Detect which cell encompasses the target text, then output its [X, Y] center coordinate. 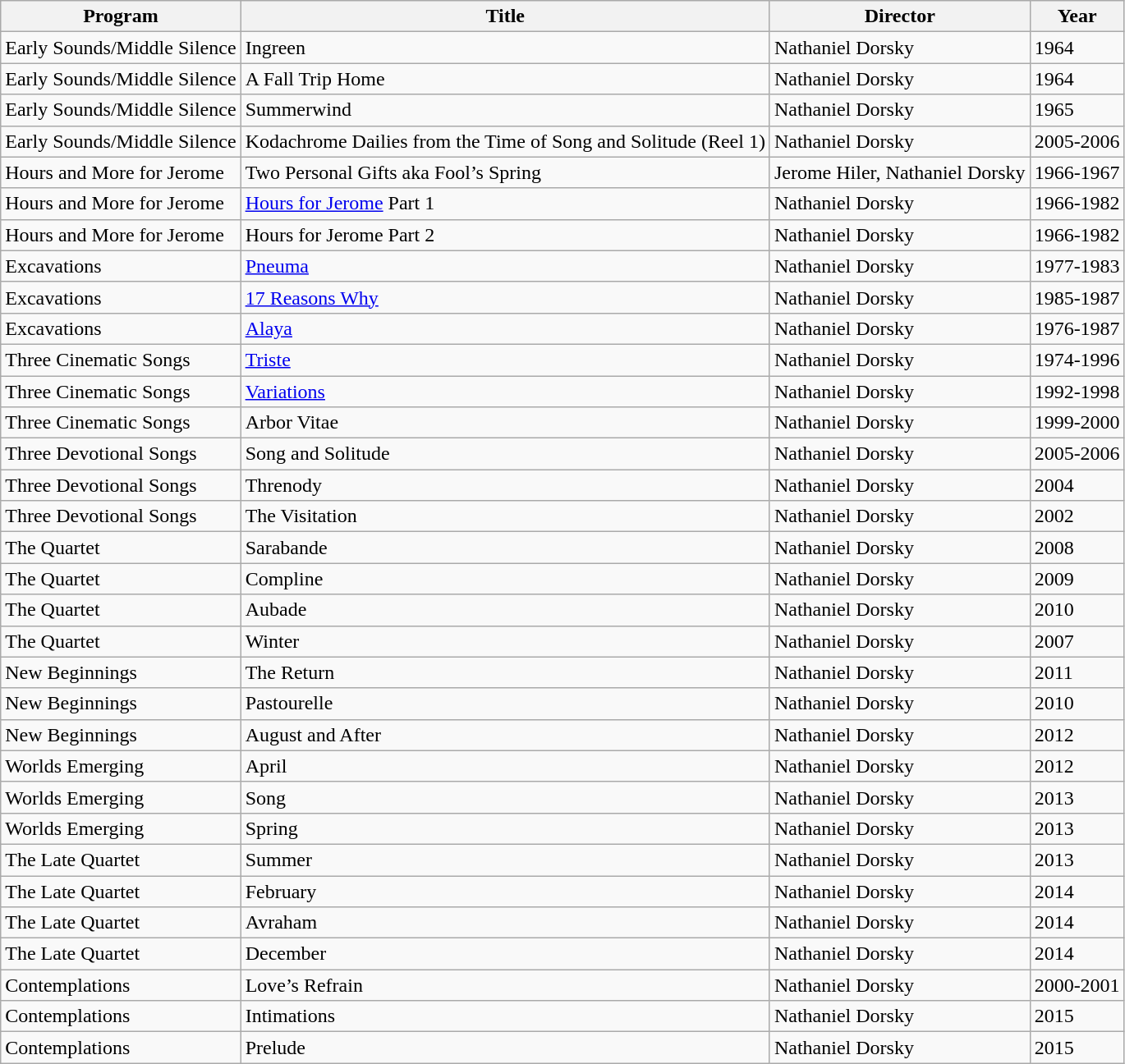
Song and Solitude [505, 454]
Intimations [505, 1016]
Hours for Jerome Part 2 [505, 235]
2000-2001 [1077, 985]
1999-2000 [1077, 423]
August and After [505, 735]
1965 [1077, 110]
Song [505, 797]
Prelude [505, 1048]
1966-1967 [1077, 172]
1985-1987 [1077, 297]
1992-1998 [1077, 392]
February [505, 891]
Program [121, 16]
Love’s Refrain [505, 985]
Alaya [505, 328]
2011 [1077, 672]
Sarabande [505, 548]
2008 [1077, 548]
1977-1983 [1077, 266]
Two Personal Gifts aka Fool’s Spring [505, 172]
Variations [505, 392]
April [505, 766]
Year [1077, 16]
2004 [1077, 485]
Ingreen [505, 48]
Pneuma [505, 266]
Compline [505, 579]
A Fall Trip Home [505, 79]
Aubade [505, 610]
2007 [1077, 641]
2009 [1077, 579]
Avraham [505, 923]
17 Reasons Why [505, 297]
Spring [505, 828]
2002 [1077, 516]
Triste [505, 360]
Pastourelle [505, 704]
The Return [505, 672]
1974-1996 [1077, 360]
Summer [505, 860]
Summerwind [505, 110]
Threnody [505, 485]
1976-1987 [1077, 328]
Title [505, 16]
Winter [505, 641]
Kodachrome Dailies from the Time of Song and Solitude (Reel 1) [505, 141]
Arbor Vitae [505, 423]
Hours for Jerome Part 1 [505, 204]
Director [900, 16]
Jerome Hiler, Nathaniel Dorsky [900, 172]
December [505, 954]
The Visitation [505, 516]
